From the cell containing the given text, extract its center point as (x, y) coordinate. 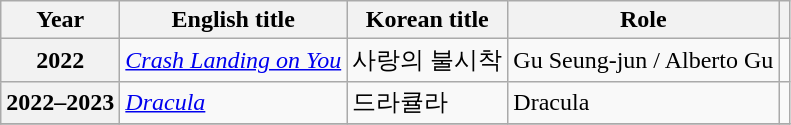
Korean title (428, 20)
2022–2023 (60, 102)
Gu Seung-jun / Alberto Gu (644, 60)
드라큘라 (428, 102)
Role (644, 20)
Year (60, 20)
English title (234, 20)
2022 (60, 60)
Crash Landing on You (234, 60)
사랑의 불시착 (428, 60)
